For the text-containing cell, return its midpoint in [x, y] coordinate format. 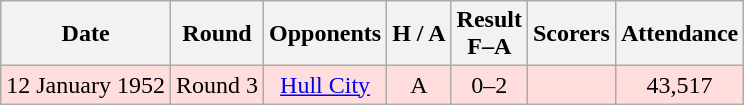
Scorers [571, 34]
Date [86, 34]
0–2 [489, 85]
43,517 [679, 85]
Attendance [679, 34]
Hull City [326, 85]
ResultF–A [489, 34]
Round [216, 34]
H / A [419, 34]
Round 3 [216, 85]
A [419, 85]
12 January 1952 [86, 85]
Opponents [326, 34]
